Capture the cell that displays the provided text and extract its (X, Y) central coordinate. 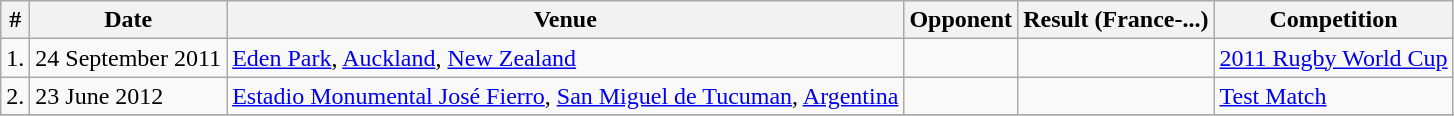
Test Match (1334, 96)
1. (16, 58)
2011 Rugby World Cup (1334, 58)
# (16, 20)
2. (16, 96)
23 June 2012 (128, 96)
Result (France-...) (1116, 20)
Date (128, 20)
24 September 2011 (128, 58)
Competition (1334, 20)
Opponent (961, 20)
Eden Park, Auckland, New Zealand (566, 58)
Venue (566, 20)
Estadio Monumental José Fierro, San Miguel de Tucuman, Argentina (566, 96)
